Provide the (x, y) coordinate of the cell's center where the given text is located.  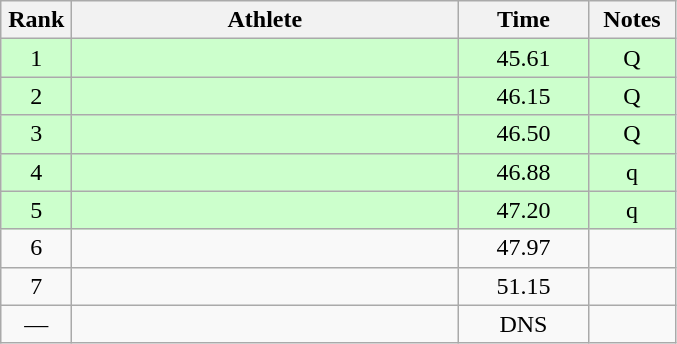
Athlete (265, 20)
4 (36, 172)
46.88 (524, 172)
51.15 (524, 286)
1 (36, 58)
3 (36, 134)
46.50 (524, 134)
2 (36, 96)
Time (524, 20)
— (36, 324)
DNS (524, 324)
Notes (632, 20)
47.97 (524, 248)
5 (36, 210)
6 (36, 248)
Rank (36, 20)
45.61 (524, 58)
47.20 (524, 210)
46.15 (524, 96)
7 (36, 286)
